Detect which cell encompasses the target text, then output its [X, Y] center coordinate. 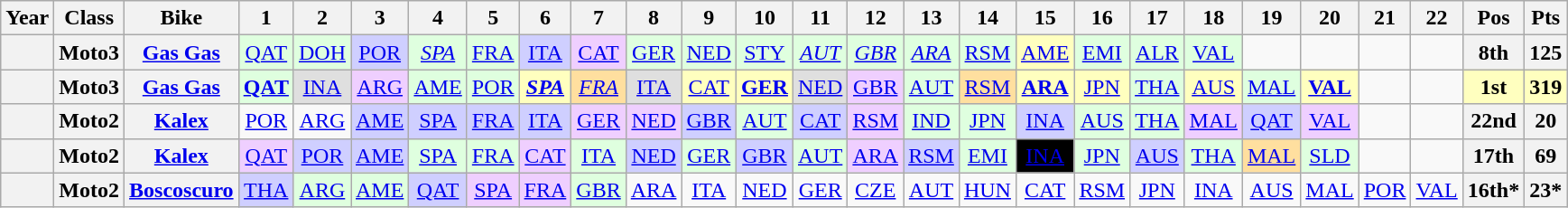
DOH [321, 52]
Pts [1545, 18]
Pos [1493, 18]
17th [1493, 156]
22 [1437, 18]
8 [654, 18]
15 [1044, 18]
14 [988, 18]
11 [820, 18]
STY [764, 52]
1 [265, 18]
21 [1385, 18]
319 [1545, 87]
1st [1493, 87]
13 [932, 18]
8th [1493, 52]
CZE [876, 190]
2 [321, 18]
Bike [182, 18]
SLD [1330, 156]
4 [438, 18]
ALR [1157, 52]
18 [1213, 18]
3 [379, 18]
10 [764, 18]
Year [27, 18]
Boscoscuro [182, 190]
16 [1102, 18]
7 [598, 18]
IND [932, 121]
5 [493, 18]
Class [89, 18]
22nd [1493, 121]
HUN [988, 190]
6 [545, 18]
16th* [1493, 190]
69 [1545, 156]
12 [876, 18]
125 [1545, 52]
19 [1271, 18]
9 [709, 18]
17 [1157, 18]
23* [1545, 190]
